Detect which cell encompasses the target text, then output its [X, Y] center coordinate. 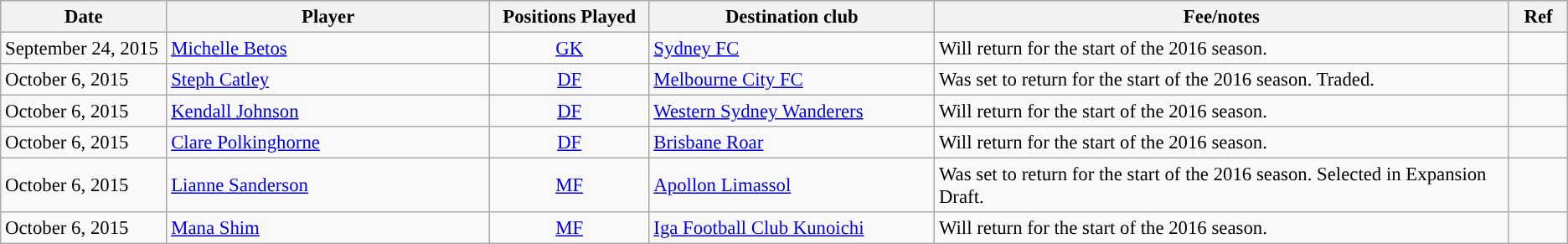
Kendall Johnson [328, 112]
Was set to return for the start of the 2016 season. Selected in Expansion Draft. [1222, 186]
Brisbane Roar [792, 143]
Steph Catley [328, 80]
Apollon Limassol [792, 186]
Destination club [792, 17]
Western Sydney Wanderers [792, 112]
Melbourne City FC [792, 80]
Ref [1538, 17]
Was set to return for the start of the 2016 season. Traded. [1222, 80]
MF [570, 186]
September 24, 2015 [84, 49]
Fee/notes [1222, 17]
Positions Played [570, 17]
Sydney FC [792, 49]
Clare Polkinghorne [328, 143]
Date [84, 17]
Player [328, 17]
GK [570, 49]
Michelle Betos [328, 49]
Lianne Sanderson [328, 186]
